Pinpoint the cell where the given text exists, returning its [x, y] midpoint coordinate. 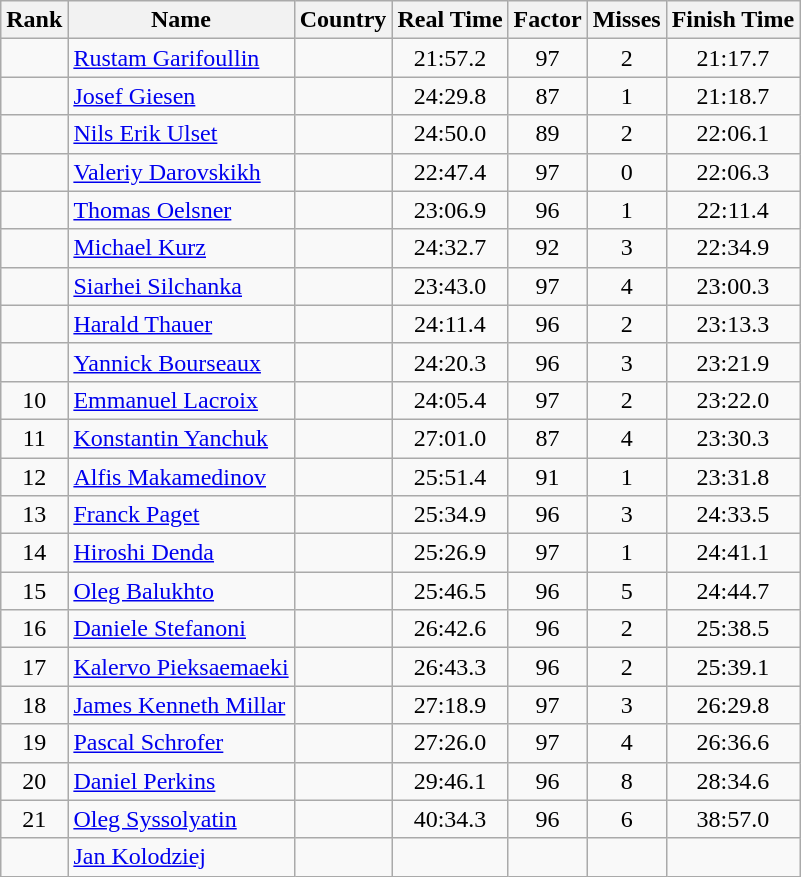
Nils Erik Ulset [181, 134]
Konstantin Yanchuk [181, 438]
13 [34, 515]
24:44.7 [733, 591]
Oleg Syssolyatin [181, 819]
James Kenneth Millar [181, 705]
21:18.7 [733, 96]
24:41.1 [733, 553]
26:29.8 [733, 705]
Franck Paget [181, 515]
25:38.5 [733, 629]
22:06.3 [733, 172]
40:34.3 [450, 819]
22:06.1 [733, 134]
25:34.9 [450, 515]
Country [343, 20]
11 [34, 438]
23:13.3 [733, 324]
16 [34, 629]
5 [626, 591]
23:43.0 [450, 286]
Oleg Balukhto [181, 591]
24:50.0 [450, 134]
Valeriy Darovskikh [181, 172]
24:33.5 [733, 515]
23:31.8 [733, 477]
Yannick Bourseaux [181, 362]
20 [34, 781]
24:29.8 [450, 96]
Pascal Schrofer [181, 743]
25:26.9 [450, 553]
23:22.0 [733, 400]
29:46.1 [450, 781]
Josef Giesen [181, 96]
24:05.4 [450, 400]
Factor [548, 20]
23:06.9 [450, 210]
21:57.2 [450, 58]
22:47.4 [450, 172]
Hiroshi Denda [181, 553]
27:18.9 [450, 705]
22:11.4 [733, 210]
19 [34, 743]
28:34.6 [733, 781]
14 [34, 553]
0 [626, 172]
Rustam Garifoullin [181, 58]
10 [34, 400]
25:39.1 [733, 667]
Kalervo Pieksaemaeki [181, 667]
89 [548, 134]
23:30.3 [733, 438]
Real Time [450, 20]
Emmanuel Lacroix [181, 400]
26:36.6 [733, 743]
38:57.0 [733, 819]
23:21.9 [733, 362]
8 [626, 781]
Finish Time [733, 20]
15 [34, 591]
23:00.3 [733, 286]
Misses [626, 20]
25:46.5 [450, 591]
Thomas Oelsner [181, 210]
25:51.4 [450, 477]
6 [626, 819]
17 [34, 667]
92 [548, 248]
24:32.7 [450, 248]
18 [34, 705]
12 [34, 477]
Siarhei Silchanka [181, 286]
22:34.9 [733, 248]
Daniele Stefanoni [181, 629]
91 [548, 477]
21:17.7 [733, 58]
Harald Thauer [181, 324]
Daniel Perkins [181, 781]
26:43.3 [450, 667]
26:42.6 [450, 629]
Michael Kurz [181, 248]
Rank [34, 20]
24:20.3 [450, 362]
24:11.4 [450, 324]
27:26.0 [450, 743]
Alfis Makamedinov [181, 477]
Jan Kolodziej [181, 857]
Name [181, 20]
21 [34, 819]
27:01.0 [450, 438]
